Capture the cell that displays the provided text and extract its (X, Y) central coordinate. 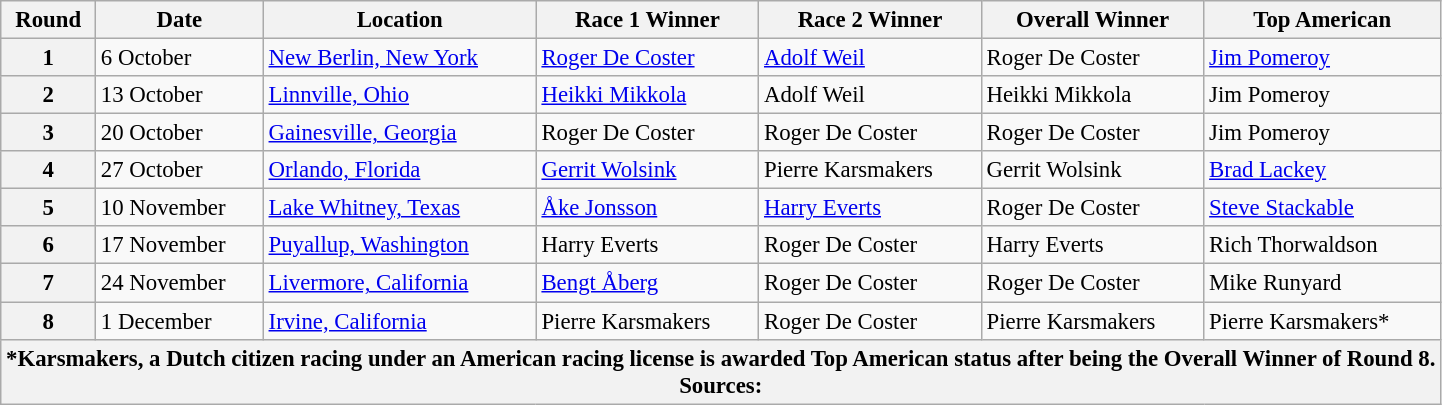
Steve Stackable (1322, 208)
Livermore, California (400, 283)
17 November (180, 245)
Brad Lackey (1322, 170)
Bengt Åberg (648, 283)
Top American (1322, 20)
4 (48, 170)
Lake Whitney, Texas (400, 208)
1 December (180, 321)
Race 1 Winner (648, 20)
2 (48, 95)
13 October (180, 95)
Åke Jonsson (648, 208)
Round (48, 20)
Pierre Karsmakers* (1322, 321)
7 (48, 283)
Linnville, Ohio (400, 95)
Location (400, 20)
27 October (180, 170)
Gainesville, Georgia (400, 133)
Orlando, Florida (400, 170)
New Berlin, New York (400, 58)
Mike Runyard (1322, 283)
Rich Thorwaldson (1322, 245)
3 (48, 133)
5 (48, 208)
24 November (180, 283)
Puyallup, Washington (400, 245)
6 (48, 245)
6 October (180, 58)
10 November (180, 208)
Irvine, California (400, 321)
20 October (180, 133)
1 (48, 58)
Race 2 Winner (870, 20)
8 (48, 321)
Overall Winner (1092, 20)
Date (180, 20)
